Search for the cell housing the specified text and yield its (X, Y) center coordinate. 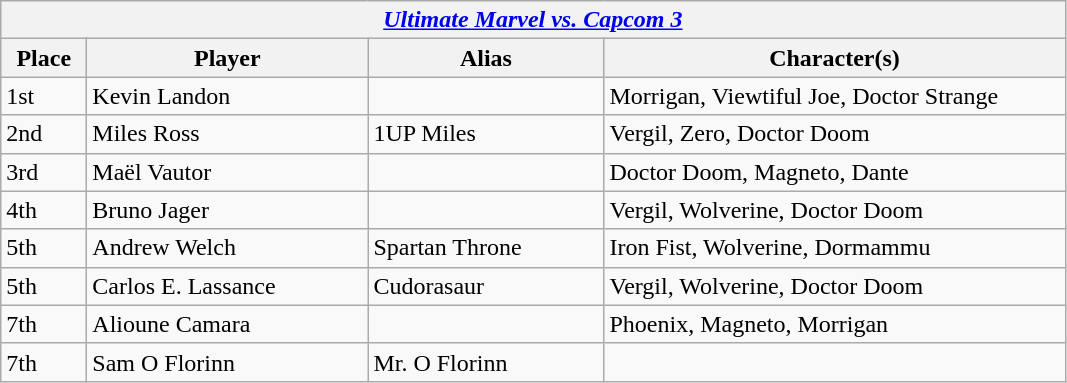
Kevin Landon (228, 96)
Spartan Throne (486, 248)
Phoenix, Magneto, Morrigan (834, 324)
Bruno Jager (228, 210)
4th (44, 210)
Mr. O Florinn (486, 362)
Character(s) (834, 58)
Miles Ross (228, 134)
Place (44, 58)
1UP Miles (486, 134)
Andrew Welch (228, 248)
Ultimate Marvel vs. Capcom 3 (533, 20)
Alioune Camara (228, 324)
Carlos E. Lassance (228, 286)
Maël Vautor (228, 172)
1st (44, 96)
Iron Fist, Wolverine, Dormammu (834, 248)
Vergil, Zero, Doctor Doom (834, 134)
2nd (44, 134)
Cudorasaur (486, 286)
Morrigan, Viewtiful Joe, Doctor Strange (834, 96)
Sam O Florinn (228, 362)
Alias (486, 58)
Doctor Doom, Magneto, Dante (834, 172)
3rd (44, 172)
Player (228, 58)
